Determine the (X, Y) coordinate at the center of the cell enclosing the given text.  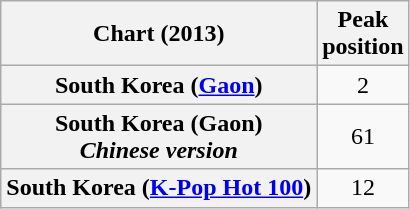
61 (363, 136)
12 (363, 188)
Chart (2013) (159, 34)
2 (363, 85)
South Korea (K-Pop Hot 100) (159, 188)
South Korea (Gaon) (159, 85)
South Korea (Gaon)Chinese version (159, 136)
Peakposition (363, 34)
